Return the (x, y) coordinate for the center point of the cell that contains the specified text.  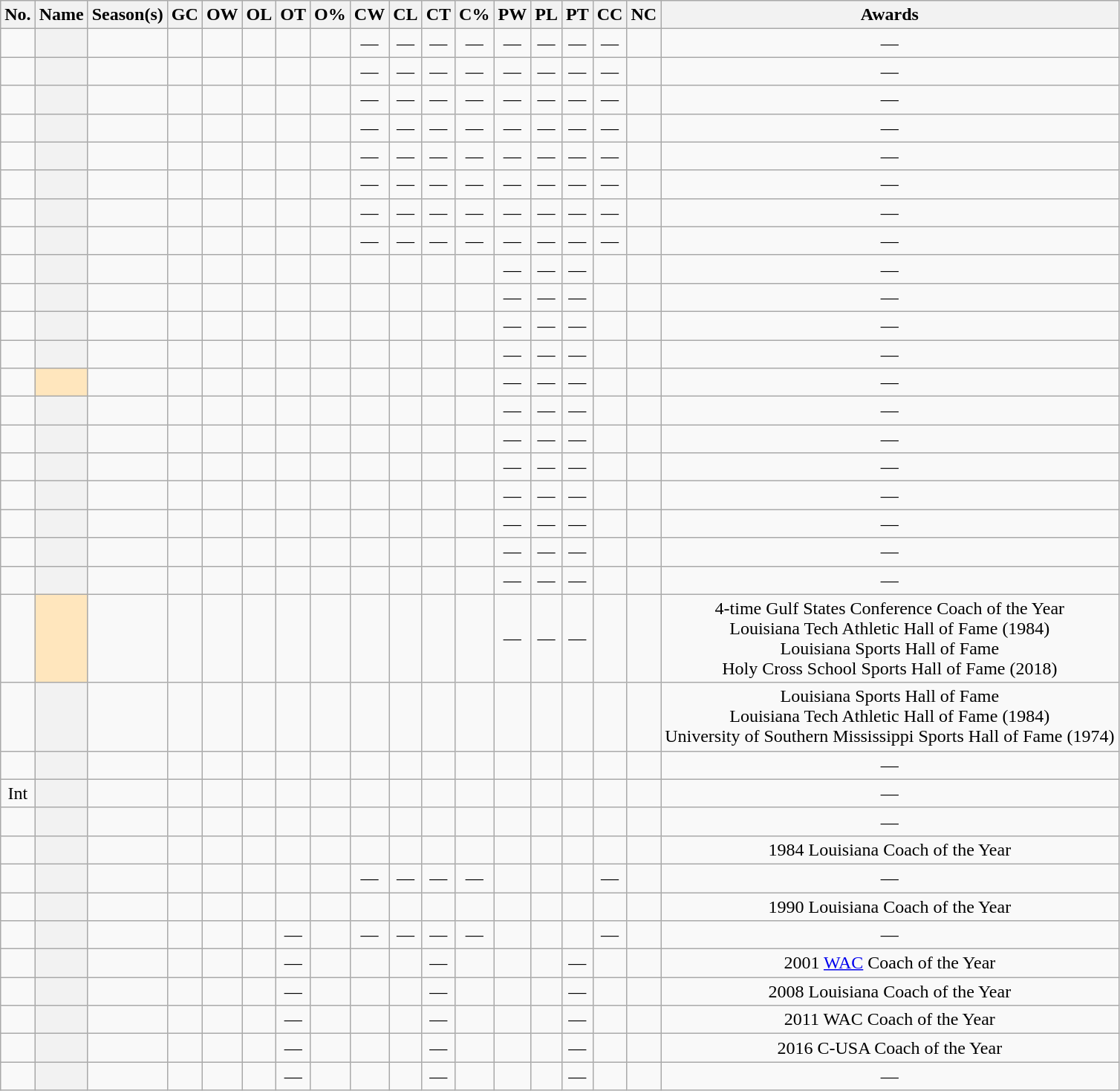
OL (259, 15)
PL (547, 15)
Season(s) (128, 15)
CT (438, 15)
OW (222, 15)
Int (18, 793)
C% (475, 15)
2011 WAC Coach of the Year (890, 1020)
CC (610, 15)
PT (577, 15)
O% (331, 15)
No. (18, 15)
2001 WAC Coach of the Year (890, 963)
2008 Louisiana Coach of the Year (890, 991)
Louisiana Sports Hall of FameLouisiana Tech Athletic Hall of Fame (1984)University of Southern Mississippi Sports Hall of Fame (1974) (890, 717)
OT (293, 15)
GC (184, 15)
PW (512, 15)
1990 Louisiana Coach of the Year (890, 907)
CL (406, 15)
2016 C-USA Coach of the Year (890, 1048)
Awards (890, 15)
NC (644, 15)
1984 Louisiana Coach of the Year (890, 850)
CW (369, 15)
Name (61, 15)
